For the text-containing cell, return its midpoint in [X, Y] coordinate format. 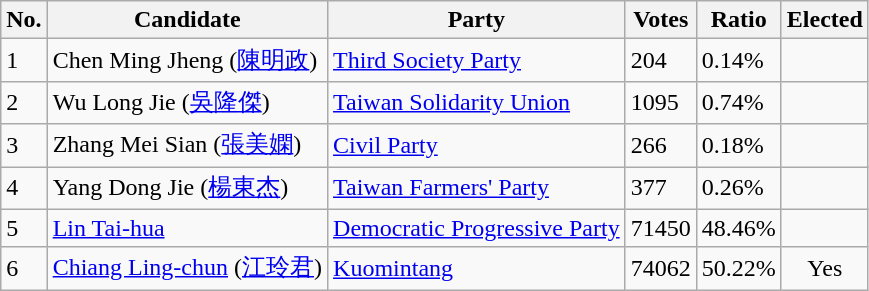
Yes [824, 268]
0.18% [738, 146]
Civil Party [477, 146]
Lin Tai-hua [187, 228]
1 [24, 60]
50.22% [738, 268]
5 [24, 228]
Third Society Party [477, 60]
Party [477, 20]
2 [24, 102]
Elected [824, 20]
6 [24, 268]
266 [660, 146]
Chiang Ling-chun (江玲君) [187, 268]
204 [660, 60]
74062 [660, 268]
Taiwan Farmers' Party [477, 188]
71450 [660, 228]
0.74% [738, 102]
No. [24, 20]
3 [24, 146]
Democratic Progressive Party [477, 228]
377 [660, 188]
Zhang Mei Sian (張美嫻) [187, 146]
Ratio [738, 20]
0.26% [738, 188]
Wu Long Jie (吳隆傑) [187, 102]
Votes [660, 20]
Kuomintang [477, 268]
4 [24, 188]
0.14% [738, 60]
Chen Ming Jheng (陳明政) [187, 60]
Taiwan Solidarity Union [477, 102]
1095 [660, 102]
48.46% [738, 228]
Yang Dong Jie (楊東杰) [187, 188]
Candidate [187, 20]
